Output the [X, Y] coordinate of the center of the cell containing the given text.  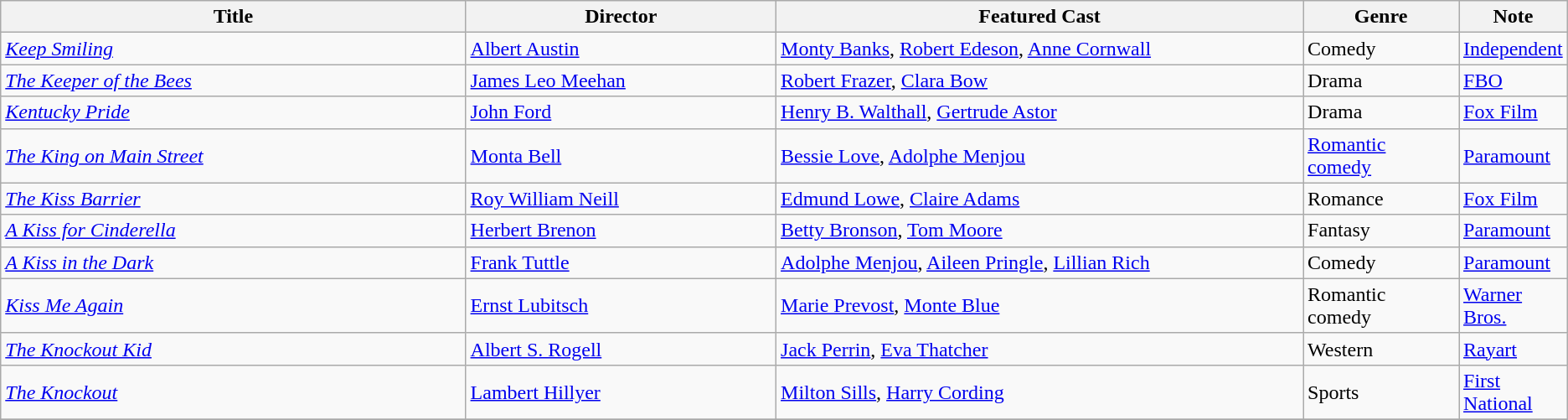
Adolphe Menjou, Aileen Pringle, Lillian Rich [1040, 262]
Note [1514, 17]
The Kiss Barrier [233, 199]
Western [1381, 349]
Marie Prevost, Monte Blue [1040, 305]
FBO [1514, 80]
Rayart [1514, 349]
Robert Frazer, Clara Bow [1040, 80]
First National [1514, 392]
Romance [1381, 199]
Monta Bell [621, 156]
Edmund Lowe, Claire Adams [1040, 199]
Kentucky Pride [233, 112]
Albert Austin [621, 49]
The Knockout [233, 392]
Independent [1514, 49]
Roy William Neill [621, 199]
Kiss Me Again [233, 305]
Fantasy [1381, 231]
Lambert Hillyer [621, 392]
A Kiss in the Dark [233, 262]
Warner Bros. [1514, 305]
Milton Sills, Harry Cording [1040, 392]
The Knockout Kid [233, 349]
Jack Perrin, Eva Thatcher [1040, 349]
Ernst Lubitsch [621, 305]
Monty Banks, Robert Edeson, Anne Cornwall [1040, 49]
The Keeper of the Bees [233, 80]
Sports [1381, 392]
James Leo Meehan [621, 80]
John Ford [621, 112]
Genre [1381, 17]
Director [621, 17]
The King on Main Street [233, 156]
Bessie Love, Adolphe Menjou [1040, 156]
A Kiss for Cinderella [233, 231]
Herbert Brenon [621, 231]
Featured Cast [1040, 17]
Keep Smiling [233, 49]
Title [233, 17]
Betty Bronson, Tom Moore [1040, 231]
Albert S. Rogell [621, 349]
Henry B. Walthall, Gertrude Astor [1040, 112]
Frank Tuttle [621, 262]
